Scan for the cell matching the given text and deliver its (X, Y) coordinate at center. 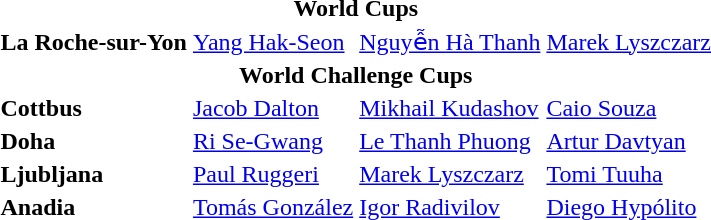
Marek Lyszczarz (450, 175)
Yang Hak-Seon (272, 42)
Paul Ruggeri (272, 175)
Ri Se-Gwang (272, 141)
Mikhail Kudashov (450, 109)
Nguyễn Hà Thanh (450, 42)
Jacob Dalton (272, 109)
Le Thanh Phuong (450, 141)
